Pinpoint the cell where the given text exists, returning its [X, Y] midpoint coordinate. 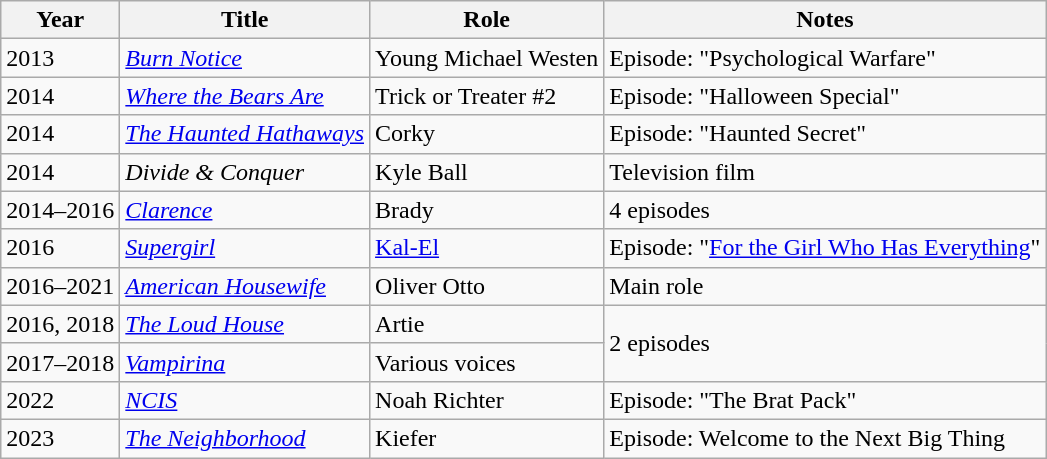
2 episodes [825, 343]
Where the Bears Are [245, 96]
Vampirina [245, 362]
2016, 2018 [60, 324]
Kyle Ball [487, 172]
Episode: "Psychological Warfare" [825, 58]
Corky [487, 134]
2016–2021 [60, 286]
Burn Notice [245, 58]
Main role [825, 286]
The Neighborhood [245, 438]
Role [487, 20]
2023 [60, 438]
2022 [60, 400]
Notes [825, 20]
Title [245, 20]
Kiefer [487, 438]
The Loud House [245, 324]
Episode: Welcome to the Next Big Thing [825, 438]
NCIS [245, 400]
4 episodes [825, 210]
Noah Richter [487, 400]
Episode: "Halloween Special" [825, 96]
Kal-El [487, 248]
Various voices [487, 362]
2014–2016 [60, 210]
Year [60, 20]
2016 [60, 248]
The Haunted Hathaways [245, 134]
Episode: "For the Girl Who Has Everything" [825, 248]
Trick or Treater #2 [487, 96]
American Housewife [245, 286]
Young Michael Westen [487, 58]
Television film [825, 172]
Episode: "Haunted Secret" [825, 134]
Oliver Otto [487, 286]
Artie [487, 324]
2013 [60, 58]
Supergirl [245, 248]
Brady [487, 210]
2017–2018 [60, 362]
Divide & Conquer [245, 172]
Episode: "The Brat Pack" [825, 400]
Clarence [245, 210]
